Return (x, y) of the center of cell containing provided text 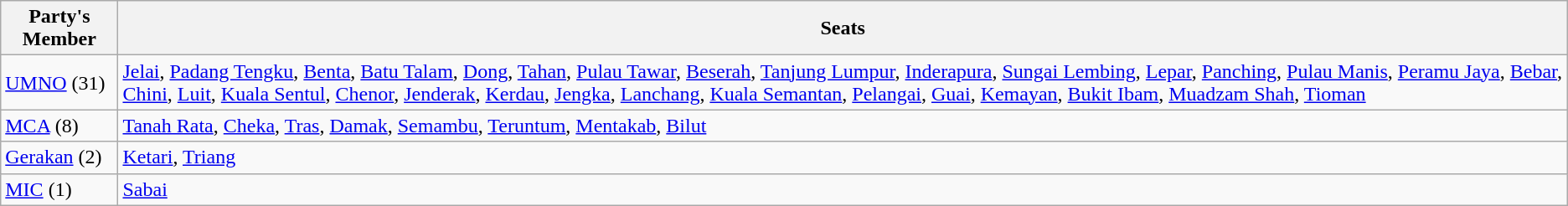
Ketari, Triang (843, 157)
Tanah Rata, Cheka, Tras, Damak, Semambu, Teruntum, Mentakab, Bilut (843, 126)
Gerakan (2) (59, 157)
MCA (8) (59, 126)
Sabai (843, 189)
Party's Member (59, 28)
MIC (1) (59, 189)
UMNO (31) (59, 82)
Seats (843, 28)
